Find where the given text appears and provide that cell's center as (x, y) coordinate. 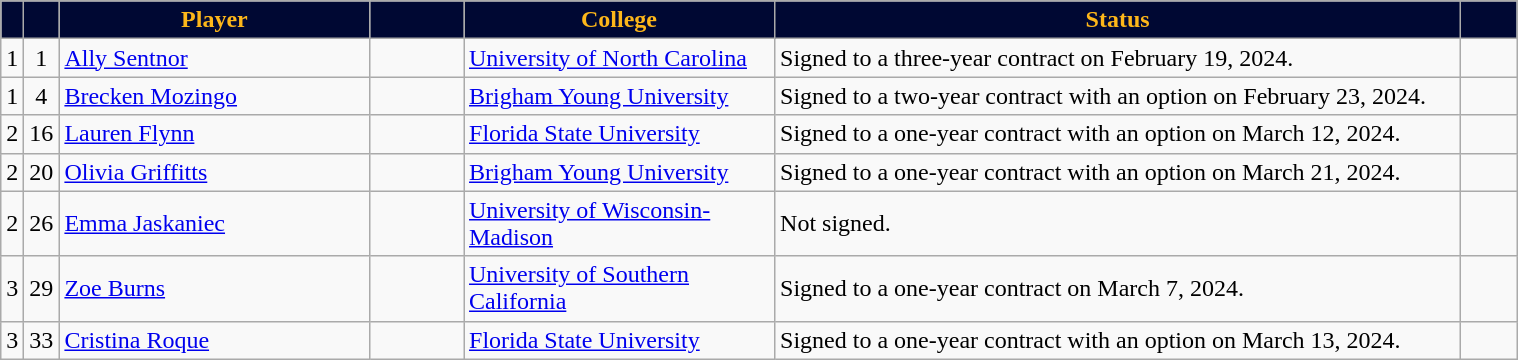
Signed to a three-year contract on February 19, 2024. (1118, 58)
Zoe Burns (214, 288)
Player (214, 20)
Status (1118, 20)
Signed to a two-year contract with an option on February 23, 2024. (1118, 96)
Ally Sentnor (214, 58)
Olivia Griffitts (214, 172)
Signed to a one-year contract with an option on March 12, 2024. (1118, 134)
College (620, 20)
Signed to a one-year contract on March 7, 2024. (1118, 288)
26 (42, 224)
Signed to a one-year contract with an option on March 13, 2024. (1118, 340)
20 (42, 172)
Signed to a one-year contract with an option on March 21, 2024. (1118, 172)
Not signed. (1118, 224)
33 (42, 340)
University of Southern California (620, 288)
Brecken Mozingo (214, 96)
Lauren Flynn (214, 134)
Cristina Roque (214, 340)
University of Wisconsin-Madison (620, 224)
University of North Carolina (620, 58)
29 (42, 288)
Emma Jaskaniec (214, 224)
16 (42, 134)
4 (42, 96)
